Output the (x, y) coordinate of the center of the cell containing the given text.  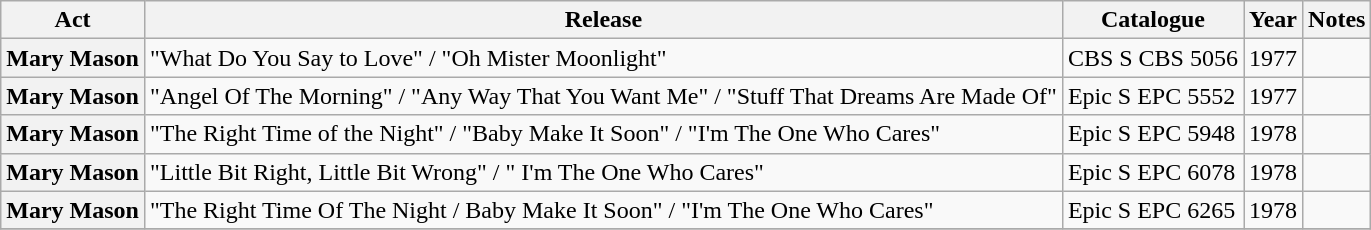
Year (1274, 20)
Notes (1337, 20)
"The Right Time Of The Night / Baby Make It Soon" / "I'm The One Who Cares" (603, 210)
"What Do You Say to Love" / "Oh Mister Moonlight" (603, 58)
Epic S EPC 5552 (1152, 96)
Release (603, 20)
Epic S EPC 5948 (1152, 134)
Catalogue (1152, 20)
"Little Bit Right, Little Bit Wrong" / " I'm The One Who Cares" (603, 172)
Act (73, 20)
"Angel Of The Morning" / "Any Way That You Want Me" / "Stuff That Dreams Are Made Of" (603, 96)
Epic S EPC 6078 (1152, 172)
Epic S EPC 6265 (1152, 210)
CBS S CBS 5056 (1152, 58)
"The Right Time of the Night" / "Baby Make It Soon" / "I'm The One Who Cares" (603, 134)
